Provide the [x, y] coordinate of the cell's center where the given text is located.  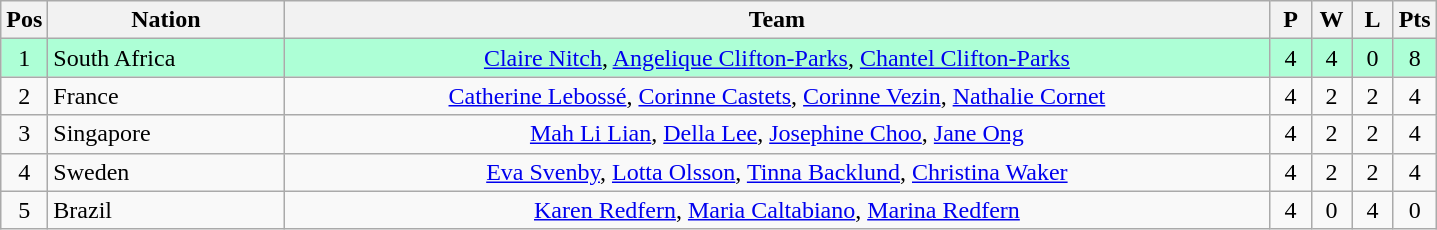
Pos [24, 20]
Sweden [166, 172]
Team [777, 20]
3 [24, 134]
W [1332, 20]
P [1290, 20]
Nation [166, 20]
Brazil [166, 210]
8 [1414, 58]
Pts [1414, 20]
1 [24, 58]
South Africa [166, 58]
5 [24, 210]
L [1372, 20]
Singapore [166, 134]
Eva Svenby, Lotta Olsson, Tinna Backlund, Christina Waker [777, 172]
Karen Redfern, Maria Caltabiano, Marina Redfern [777, 210]
Mah Li Lian, Della Lee, Josephine Choo, Jane Ong [777, 134]
Catherine Lebossé, Corinne Castets, Corinne Vezin, Nathalie Cornet [777, 96]
France [166, 96]
Claire Nitch, Angelique Clifton-Parks, Chantel Clifton-Parks [777, 58]
